Scan for the cell matching the given text and deliver its (X, Y) coordinate at center. 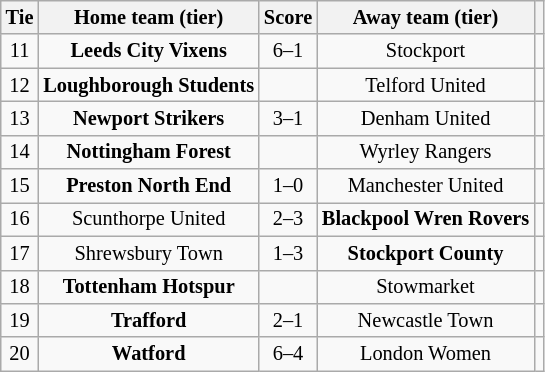
3–1 (288, 118)
Shrewsbury Town (148, 253)
18 (20, 287)
Newport Strikers (148, 118)
Tie (20, 17)
6–4 (288, 354)
Stockport (426, 51)
12 (20, 85)
Away team (tier) (426, 17)
Stowmarket (426, 287)
Trafford (148, 320)
19 (20, 320)
15 (20, 186)
11 (20, 51)
Stockport County (426, 253)
Blackpool Wren Rovers (426, 219)
Denham United (426, 118)
1–0 (288, 186)
Scunthorpe United (148, 219)
16 (20, 219)
London Women (426, 354)
Score (288, 17)
2–1 (288, 320)
Home team (tier) (148, 17)
Preston North End (148, 186)
Leeds City Vixens (148, 51)
6–1 (288, 51)
Telford United (426, 85)
14 (20, 152)
1–3 (288, 253)
Wyrley Rangers (426, 152)
13 (20, 118)
Watford (148, 354)
Newcastle Town (426, 320)
Manchester United (426, 186)
2–3 (288, 219)
17 (20, 253)
Nottingham Forest (148, 152)
20 (20, 354)
Tottenham Hotspur (148, 287)
Loughborough Students (148, 85)
